For the text-containing cell, return its midpoint in (x, y) coordinate format. 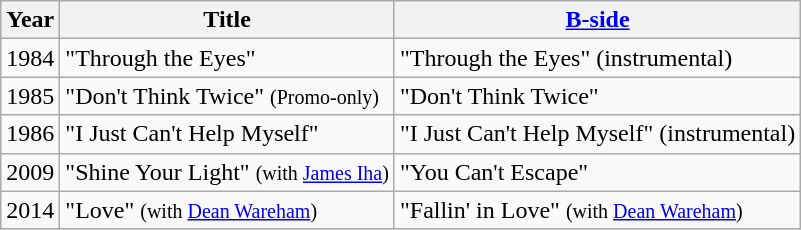
"Love" (with Dean Wareham) (228, 210)
"I Just Can't Help Myself" (instrumental) (597, 134)
"Through the Eyes" (228, 58)
Year (30, 20)
"Don't Think Twice" (597, 96)
2014 (30, 210)
"You Can't Escape" (597, 172)
"Don't Think Twice" (Promo-only) (228, 96)
"Through the Eyes" (instrumental) (597, 58)
"Fallin' in Love" (with Dean Wareham) (597, 210)
B-side (597, 20)
"I Just Can't Help Myself" (228, 134)
1985 (30, 96)
2009 (30, 172)
1986 (30, 134)
"Shine Your Light" (with James Iha) (228, 172)
Title (228, 20)
1984 (30, 58)
